Scan for the cell matching the given text and deliver its [X, Y] coordinate at center. 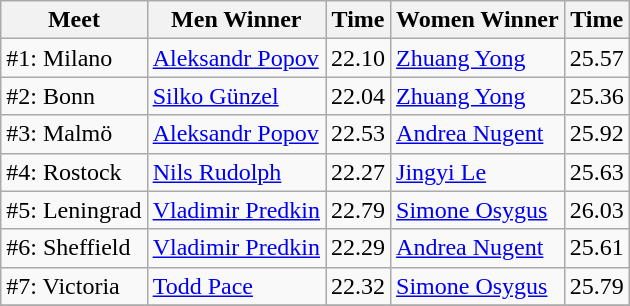
#1: Milano [74, 58]
22.79 [358, 210]
#5: Leningrad [74, 210]
22.29 [358, 248]
Todd Pace [236, 286]
22.10 [358, 58]
25.92 [596, 134]
Silko Günzel [236, 96]
25.63 [596, 172]
Meet [74, 20]
25.79 [596, 286]
#6: Sheffield [74, 248]
Men Winner [236, 20]
22.27 [358, 172]
#2: Bonn [74, 96]
Jingyi Le [478, 172]
25.36 [596, 96]
#7: Victoria [74, 286]
22.32 [358, 286]
Nils Rudolph [236, 172]
#4: Rostock [74, 172]
#3: Malmö [74, 134]
25.57 [596, 58]
Women Winner [478, 20]
26.03 [596, 210]
25.61 [596, 248]
22.04 [358, 96]
22.53 [358, 134]
